Search for the cell housing the specified text and yield its [X, Y] center coordinate. 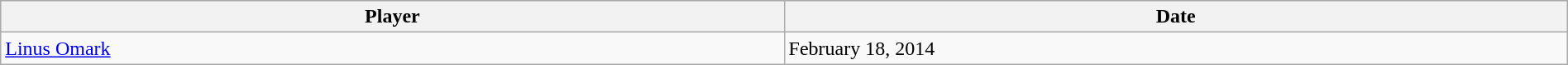
Player [392, 17]
February 18, 2014 [1176, 48]
Linus Omark [392, 48]
Date [1176, 17]
